Search for the cell housing the specified text and yield its [x, y] center coordinate. 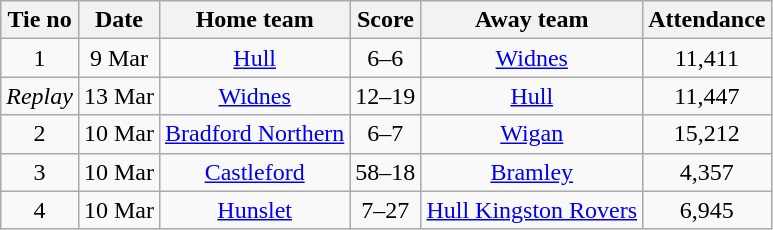
15,212 [707, 134]
11,447 [707, 96]
4,357 [707, 172]
Away team [532, 20]
6,945 [707, 210]
12–19 [386, 96]
58–18 [386, 172]
Home team [254, 20]
1 [40, 58]
Tie no [40, 20]
Attendance [707, 20]
9 Mar [118, 58]
Hunslet [254, 210]
3 [40, 172]
Date [118, 20]
Castleford [254, 172]
6–6 [386, 58]
4 [40, 210]
7–27 [386, 210]
Hull Kingston Rovers [532, 210]
11,411 [707, 58]
2 [40, 134]
Wigan [532, 134]
Score [386, 20]
Bramley [532, 172]
Bradford Northern [254, 134]
6–7 [386, 134]
Replay [40, 96]
13 Mar [118, 96]
